Capture the cell that displays the provided text and extract its (x, y) central coordinate. 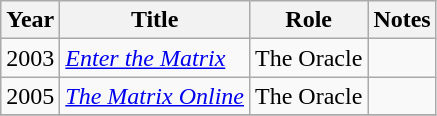
Role (309, 20)
2005 (30, 96)
Enter the Matrix (155, 58)
Notes (402, 20)
2003 (30, 58)
Title (155, 20)
The Matrix Online (155, 96)
Year (30, 20)
